Provide the [x, y] coordinate of the cell's center where the given text is located.  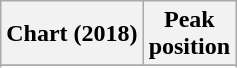
Peakposition [189, 34]
Chart (2018) [72, 34]
